Detect which cell encompasses the target text, then output its [x, y] center coordinate. 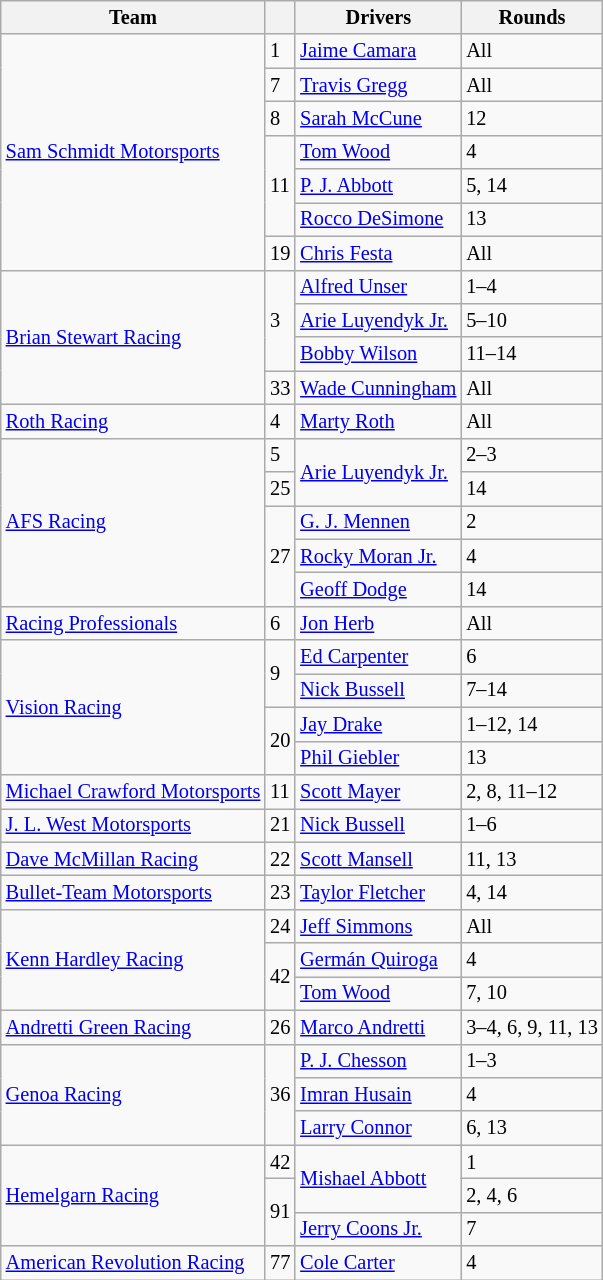
Imran Husain [378, 1094]
Andretti Green Racing [133, 1027]
91 [280, 1212]
20 [280, 740]
23 [280, 892]
Kenn Hardley Racing [133, 960]
24 [280, 926]
Hemelgarn Racing [133, 1196]
Bullet-Team Motorsports [133, 892]
Scott Mayer [378, 791]
4, 14 [532, 892]
P. J. Abbott [378, 186]
Marco Andretti [378, 1027]
1–3 [532, 1061]
1–6 [532, 825]
2 [532, 522]
Ed Carpenter [378, 657]
Chris Festa [378, 253]
77 [280, 1263]
Brian Stewart Racing [133, 338]
Wade Cunningham [378, 388]
Roth Racing [133, 421]
Scott Mansell [378, 859]
19 [280, 253]
Sarah McCune [378, 118]
5–10 [532, 320]
25 [280, 489]
11, 13 [532, 859]
Travis Gregg [378, 85]
2–3 [532, 455]
33 [280, 388]
Alfred Unser [378, 287]
5 [280, 455]
American Revolution Racing [133, 1263]
8 [280, 118]
G. J. Mennen [378, 522]
2, 4, 6 [532, 1195]
Genoa Racing [133, 1094]
Rocky Moran Jr. [378, 556]
Jaime Camara [378, 51]
21 [280, 825]
Bobby Wilson [378, 354]
3–4, 6, 9, 11, 13 [532, 1027]
Rocco DeSimone [378, 219]
Michael Crawford Motorsports [133, 791]
J. L. West Motorsports [133, 825]
7, 10 [532, 993]
Larry Connor [378, 1128]
6, 13 [532, 1128]
Jerry Coons Jr. [378, 1229]
Geoff Dodge [378, 589]
Marty Roth [378, 421]
7–14 [532, 690]
Jeff Simmons [378, 926]
Sam Schmidt Motorsports [133, 152]
Team [133, 17]
2, 8, 11–12 [532, 791]
Drivers [378, 17]
5, 14 [532, 186]
11–14 [532, 354]
1–12, 14 [532, 724]
Jon Herb [378, 623]
Taylor Fletcher [378, 892]
22 [280, 859]
26 [280, 1027]
36 [280, 1094]
Rounds [532, 17]
Vision Racing [133, 708]
Phil Giebler [378, 758]
Cole Carter [378, 1263]
Germán Quiroga [378, 960]
12 [532, 118]
27 [280, 556]
AFS Racing [133, 522]
9 [280, 674]
Racing Professionals [133, 623]
Mishael Abbott [378, 1178]
3 [280, 320]
Jay Drake [378, 724]
Dave McMillan Racing [133, 859]
P. J. Chesson [378, 1061]
1–4 [532, 287]
